Pinpoint the cell where the given text exists, returning its (x, y) midpoint coordinate. 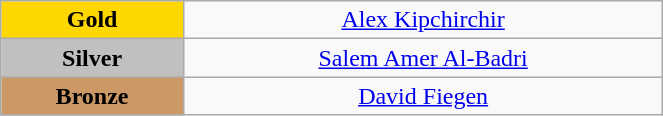
David Fiegen (422, 96)
Gold (92, 20)
Alex Kipchirchir (422, 20)
Silver (92, 58)
Bronze (92, 96)
Salem Amer Al-Badri (422, 58)
